For the text-containing cell, return its midpoint in [x, y] coordinate format. 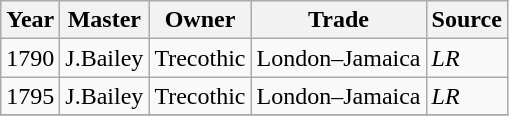
Master [104, 20]
Owner [200, 20]
Trade [338, 20]
1790 [30, 58]
Year [30, 20]
1795 [30, 96]
Source [466, 20]
